Locate the cell with the specified text and output its (X, Y) center coordinate. 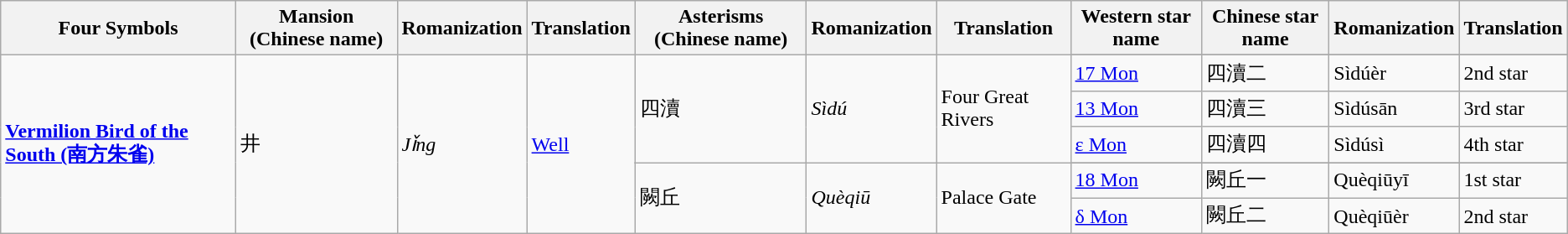
四瀆四 (1265, 144)
闕丘 (720, 198)
Asterisms (Chinese name) (720, 29)
Quèqiūyī (1394, 181)
Mansion (Chinese name) (317, 29)
井 (317, 144)
Sìdúsì (1394, 144)
Sìdúèr (1394, 74)
3rd star (1513, 109)
Chinese star name (1265, 29)
18 Mon (1136, 181)
闕丘二 (1265, 216)
Sìdúsān (1394, 109)
Four Great Rivers (1003, 109)
四瀆 (720, 109)
四瀆二 (1265, 74)
δ Mon (1136, 216)
Four Symbols (119, 29)
四瀆三 (1265, 109)
Sìdú (871, 109)
17 Mon (1136, 74)
Palace Gate (1003, 198)
Jǐng (462, 144)
ε Mon (1136, 144)
13 Mon (1136, 109)
Quèqiū (871, 198)
Quèqiūèr (1394, 216)
Well (581, 144)
4th star (1513, 144)
Vermilion Bird of the South (南方朱雀) (119, 144)
闕丘一 (1265, 181)
1st star (1513, 181)
Western star name (1136, 29)
